Pinpoint the cell where the given text exists, returning its (X, Y) midpoint coordinate. 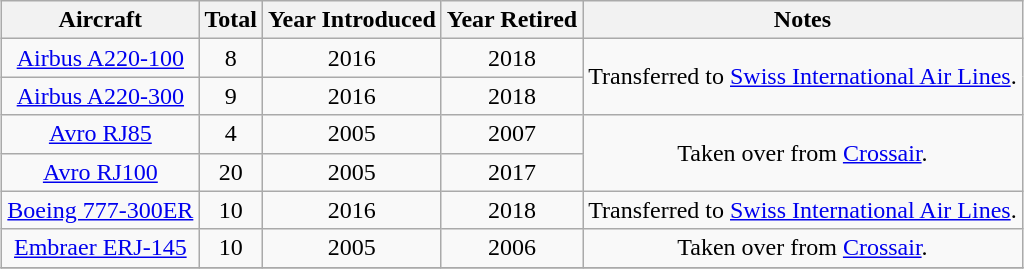
Avro RJ100 (100, 172)
Avro RJ85 (100, 134)
9 (231, 96)
2006 (512, 248)
2017 (512, 172)
4 (231, 134)
Year Introduced (352, 20)
Notes (802, 20)
Airbus A220-100 (100, 58)
Embraer ERJ-145 (100, 248)
Total (231, 20)
Aircraft (100, 20)
Year Retired (512, 20)
Airbus A220-300 (100, 96)
Boeing 777-300ER (100, 210)
20 (231, 172)
2007 (512, 134)
8 (231, 58)
